Return [x, y] of the center of cell containing provided text 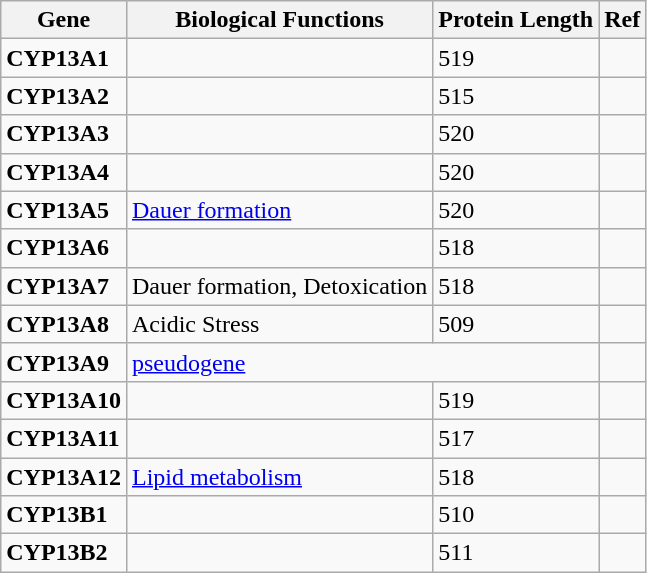
Acidic Stress [279, 324]
CYP13A9 [64, 362]
CYP13A10 [64, 400]
CYP13A6 [64, 248]
CYP13A5 [64, 210]
515 [516, 96]
517 [516, 438]
CYP13A12 [64, 477]
CYP13A1 [64, 58]
Protein Length [516, 20]
CYP13A4 [64, 172]
CYP13B2 [64, 553]
Dauer formation [279, 210]
Biological Functions [279, 20]
CYP13B1 [64, 515]
511 [516, 553]
CYP13A3 [64, 134]
509 [516, 324]
CYP13A8 [64, 324]
CYP13A7 [64, 286]
Ref [622, 20]
Gene [64, 20]
510 [516, 515]
CYP13A2 [64, 96]
CYP13A11 [64, 438]
Dauer formation, Detoxication [279, 286]
pseudogene [362, 362]
Lipid metabolism [279, 477]
